Output the [X, Y] coordinate of the center of the cell containing the given text.  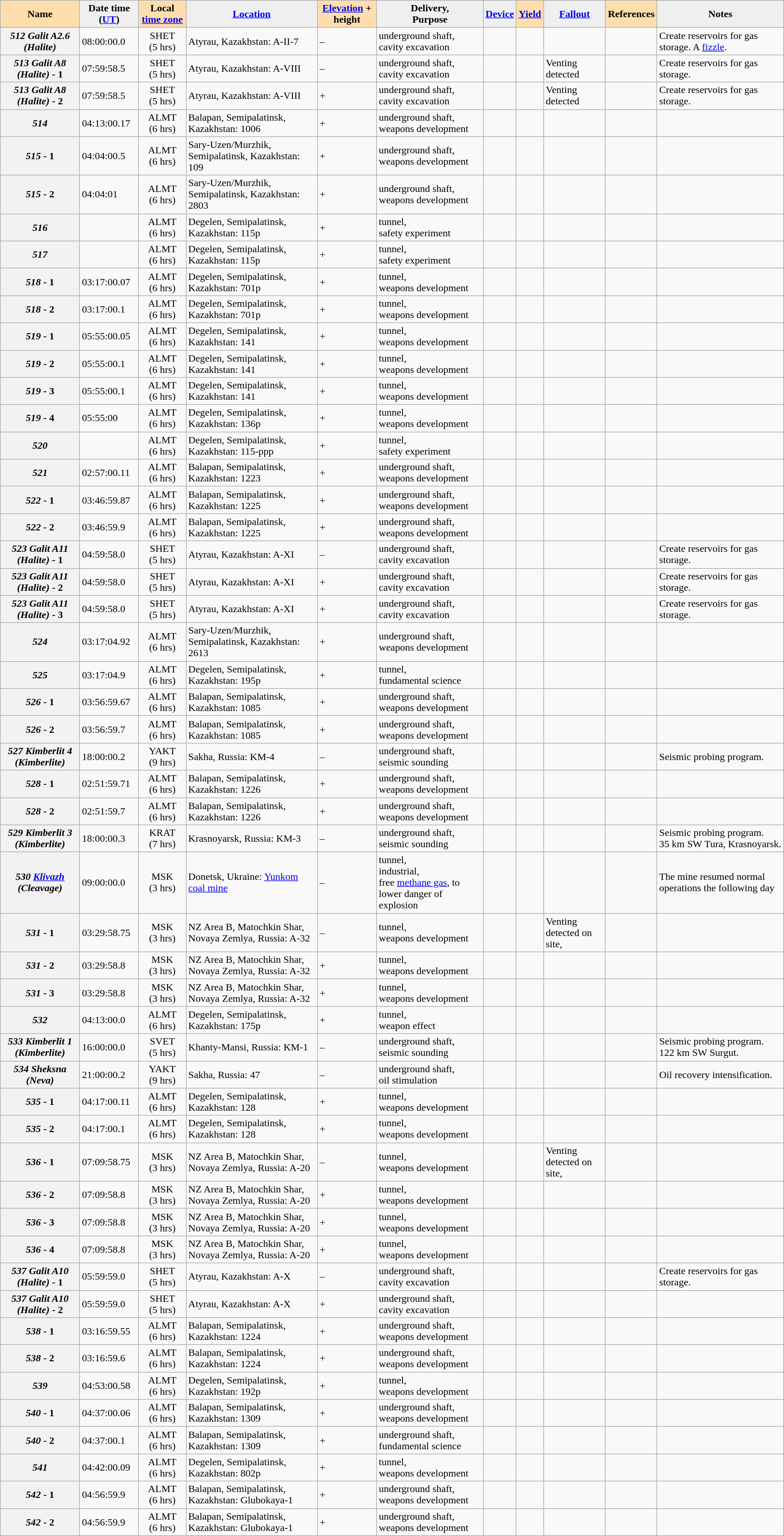
Seismic probing program. 35 km SW Tura, Krasnoyarsk. [720, 839]
Degelen, Semipalatinsk, Kazakhstan: 802p [252, 1467]
03:17:00.1 [109, 309]
09:00:00.0 [109, 883]
Sary-Uzen/Murzhik, Semipalatinsk, Kazakhstan: 2613 [252, 642]
Seismic probing program. 122 km SW Surgut. [720, 1047]
Name [40, 14]
Create reservoirs for gas storage. A fizzle. [720, 41]
tunnel,weapon effect [430, 1020]
537 Galit A10 (Halite) - 2 [40, 1304]
SVET (5 hrs) [162, 1047]
536 - 2 [40, 1195]
520 [40, 446]
537 Galit A10 (Halite) - 1 [40, 1276]
519 - 4 [40, 418]
531 - 1 [40, 933]
Degelen, Semipalatinsk, Kazakhstan: 192p [252, 1386]
03:46:59.87 [109, 500]
Elevation + height [347, 14]
535 - 1 [40, 1102]
04:17:00.11 [109, 1102]
04:37:00.1 [109, 1440]
538 - 2 [40, 1358]
531 - 3 [40, 993]
517 [40, 255]
529 Kimberlit 3 (Kimberlite) [40, 839]
527 Kimberlit 4 (Kimberlite) [40, 757]
Khanty-Mansi, Russia: KM-1 [252, 1047]
Degelen, Semipalatinsk, Kazakhstan: 195p [252, 675]
Notes [720, 14]
530 Klivazh (Cleavage) [40, 883]
522 - 1 [40, 500]
525 [40, 675]
04:13:00.0 [109, 1020]
Donetsk, Ukraine: Yunkom coal mine [252, 883]
tunnel,fundamental science [430, 675]
02:57:00.11 [109, 473]
523 Galit A11 (Halite) - 1 [40, 555]
Seismic probing program. [720, 757]
513 Galit A8 (Halite) - 1 [40, 69]
531 - 2 [40, 965]
Sakha, Russia: KM-4 [252, 757]
The mine resumed normal operations the following day [720, 883]
Local time zone [162, 14]
References [632, 14]
512 Galit A2.6 (Halite) [40, 41]
07:09:58.75 [109, 1162]
542 - 2 [40, 1522]
03:17:00.07 [109, 282]
KRAT (7 hrs) [162, 839]
536 - 4 [40, 1249]
Degelen, Semipalatinsk, Kazakhstan: 115-ppp [252, 446]
21:00:00.2 [109, 1074]
528 - 2 [40, 811]
Date time (UT) [109, 14]
523 Galit A11 (Halite) - 3 [40, 609]
532 [40, 1020]
03:56:59.7 [109, 729]
515 - 1 [40, 156]
04:42:00.09 [109, 1467]
519 - 3 [40, 391]
536 - 1 [40, 1162]
526 - 1 [40, 702]
04:04:00.5 [109, 156]
Atyrau, Kazakhstan: A-II-7 [252, 41]
535 - 2 [40, 1129]
03:56:59.67 [109, 702]
02:51:59.7 [109, 811]
Balapan, Semipalatinsk, Kazakhstan: 1006 [252, 123]
Sary-Uzen/Murzhik, Semipalatinsk, Kazakhstan: 109 [252, 156]
08:00:00.0 [109, 41]
Krasnoyarsk, Russia: KM-3 [252, 839]
538 - 1 [40, 1332]
03:46:59.9 [109, 527]
18:00:00.2 [109, 757]
underground shaft,fundamental science [430, 1440]
03:29:58.75 [109, 933]
516 [40, 227]
Degelen, Semipalatinsk, Kazakhstan: 136p [252, 418]
05:55:00.05 [109, 336]
533 Kimberlit 1 (Kimberlite) [40, 1047]
16:00:00.0 [109, 1047]
03:16:59.6 [109, 1358]
518 - 1 [40, 282]
tunnel,industrial, free methane gas, to lower danger of explosion [430, 883]
03:16:59.55 [109, 1332]
02:51:59.71 [109, 784]
04:13:00.17 [109, 123]
Balapan, Semipalatinsk, Kazakhstan: 1223 [252, 473]
04:04:01 [109, 194]
541 [40, 1467]
519 - 2 [40, 364]
Yield [530, 14]
540 - 2 [40, 1440]
04:17:00.1 [109, 1129]
519 - 1 [40, 336]
Delivery, Purpose [430, 14]
539 [40, 1386]
Oil recovery intensification. [720, 1074]
534 Sheksna (Neva) [40, 1074]
03:17:04.9 [109, 675]
04:37:00.06 [109, 1413]
Device [500, 14]
Sary-Uzen/Murzhik, Semipalatinsk, Kazakhstan: 2803 [252, 194]
536 - 3 [40, 1222]
540 - 1 [40, 1413]
04:53:00.58 [109, 1386]
521 [40, 473]
514 [40, 123]
522 - 2 [40, 527]
05:55:00 [109, 418]
513 Galit A8 (Halite) - 2 [40, 96]
underground shaft,oil stimulation [430, 1074]
528 - 1 [40, 784]
526 - 2 [40, 729]
542 - 1 [40, 1495]
Sakha, Russia: 47 [252, 1074]
03:17:04.92 [109, 642]
Location [252, 14]
515 - 2 [40, 194]
18:00:00.3 [109, 839]
524 [40, 642]
523 Galit A11 (Halite) - 2 [40, 582]
Degelen, Semipalatinsk, Kazakhstan: 175p [252, 1020]
Fallout [575, 14]
518 - 2 [40, 309]
